Search for the cell housing the specified text and yield its [X, Y] center coordinate. 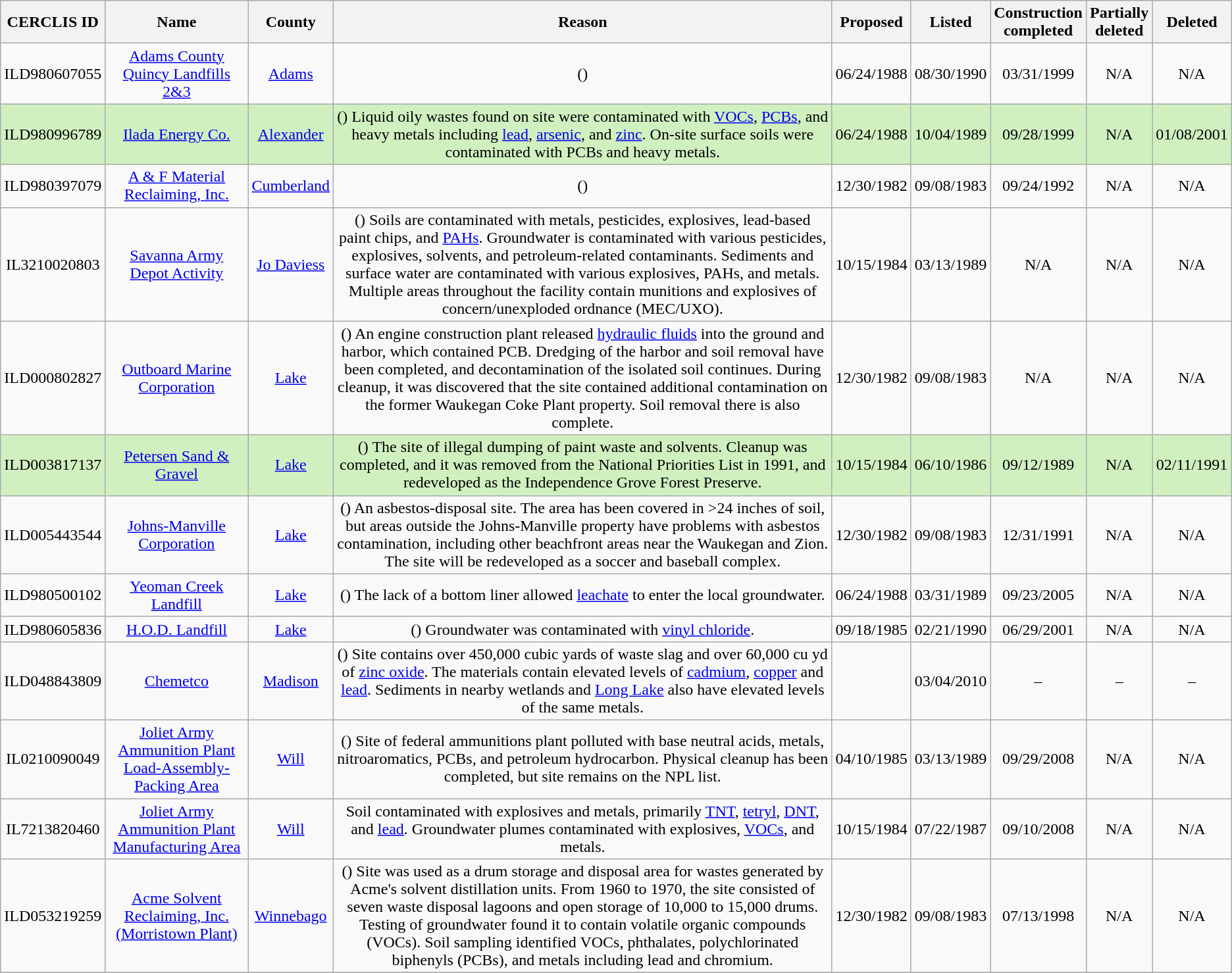
Cumberland [291, 186]
Deleted [1192, 22]
Madison [291, 680]
IL3210020803 [53, 264]
Yeoman Creek Landfill [176, 595]
ILD000802827 [53, 378]
IL7213820460 [53, 829]
01/08/2001 [1192, 134]
09/23/2005 [1039, 595]
03/04/2010 [950, 680]
Acme Solvent Reclaiming, Inc. (Morristown Plant) [176, 916]
ILD048843809 [53, 680]
IL0210090049 [53, 759]
09/28/1999 [1039, 134]
06/29/2001 [1039, 629]
A & F Material Reclaiming, Inc. [176, 186]
Ilada Energy Co. [176, 134]
Jo Daviess [291, 264]
Adams [291, 74]
Partiallydeleted [1119, 22]
07/13/1998 [1039, 916]
09/18/1985 [871, 629]
H.O.D. Landfill [176, 629]
ILD053219259 [53, 916]
() Groundwater was contaminated with vinyl chloride. [583, 629]
ILD980605836 [53, 629]
07/22/1987 [950, 829]
10/04/1989 [950, 134]
ILD980607055 [53, 74]
12/31/1991 [1039, 534]
Proposed [871, 22]
ILD003817137 [53, 465]
Joliet Army Ammunition Plant Load-Assembly-Packing Area [176, 759]
ILD980996789 [53, 134]
02/21/1990 [950, 629]
Chemetco [176, 680]
Name [176, 22]
Savanna Army Depot Activity [176, 264]
Johns-Manville Corporation [176, 534]
Reason [583, 22]
ILD005443544 [53, 534]
04/10/1985 [871, 759]
Petersen Sand & Gravel [176, 465]
Constructioncompleted [1039, 22]
09/10/2008 [1039, 829]
Alexander [291, 134]
Adams County Quincy Landfills 2&3 [176, 74]
09/12/1989 [1039, 465]
County [291, 22]
Joliet Army Ammunition Plant Manufacturing Area [176, 829]
CERCLIS ID [53, 22]
03/31/1989 [950, 595]
Winnebago [291, 916]
06/10/1986 [950, 465]
ILD980397079 [53, 186]
ILD980500102 [53, 595]
03/31/1999 [1039, 74]
09/29/2008 [1039, 759]
09/24/1992 [1039, 186]
Listed [950, 22]
Outboard Marine Corporation [176, 378]
() The lack of a bottom liner allowed leachate to enter the local groundwater. [583, 595]
02/11/1991 [1192, 465]
08/30/1990 [950, 74]
